Extract the [x, y] coordinate from the center of the cell holding the provided text.  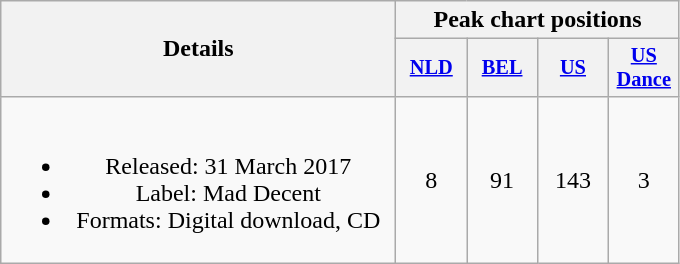
Peak chart positions [538, 20]
NLD [432, 68]
3 [644, 180]
8 [432, 180]
Released: 31 March 2017Label: Mad DecentFormats: Digital download, CD [198, 180]
BEL [502, 68]
143 [574, 180]
Details [198, 49]
USDance [644, 68]
US [574, 68]
91 [502, 180]
